From the cell containing the given text, extract its center point as [X, Y] coordinate. 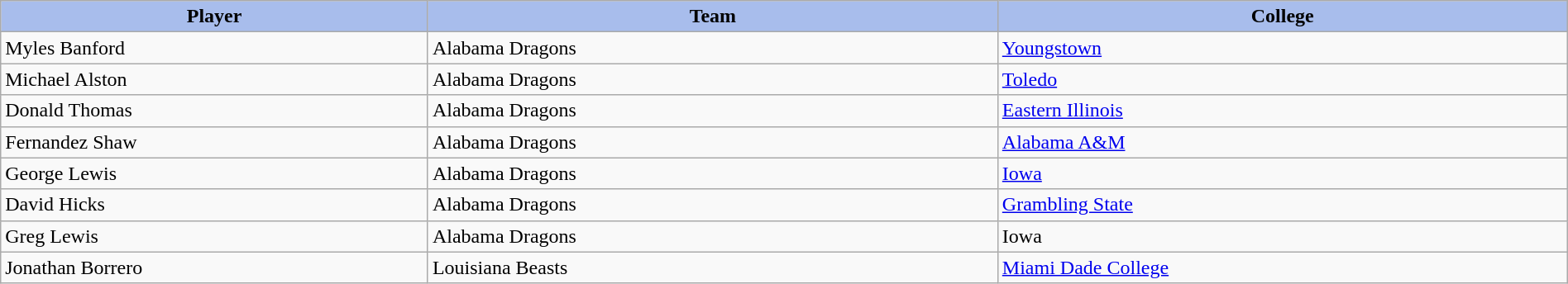
Grambling State [1282, 205]
Youngstown [1282, 48]
Louisiana Beasts [713, 267]
Eastern Illinois [1282, 111]
Miami Dade College [1282, 267]
George Lewis [215, 173]
Michael Alston [215, 79]
David Hicks [215, 205]
Myles Banford [215, 48]
Jonathan Borrero [215, 267]
College [1282, 17]
Greg Lewis [215, 236]
Donald Thomas [215, 111]
Team [713, 17]
Alabama A&M [1282, 142]
Fernandez Shaw [215, 142]
Toledo [1282, 79]
Player [215, 17]
